Return the [x, y] coordinate for the center point of the cell that contains the specified text.  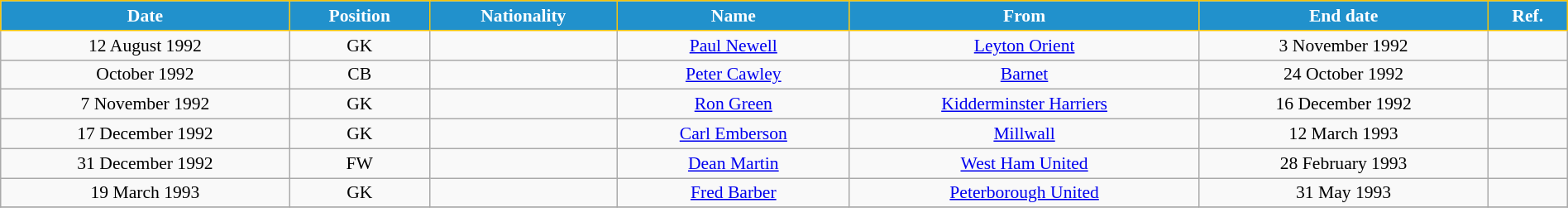
Fred Barber [733, 193]
Carl Emberson [733, 134]
17 December 1992 [146, 134]
28 February 1993 [1343, 163]
Paul Newell [733, 46]
16 December 1992 [1343, 104]
3 November 1992 [1343, 46]
Position [359, 16]
Leyton Orient [1024, 46]
Peterborough United [1024, 193]
12 March 1993 [1343, 134]
Barnet [1024, 75]
Ron Green [733, 104]
Dean Martin [733, 163]
Peter Cawley [733, 75]
Name [733, 16]
31 December 1992 [146, 163]
Ref. [1527, 16]
October 1992 [146, 75]
31 May 1993 [1343, 193]
Millwall [1024, 134]
West Ham United [1024, 163]
FW [359, 163]
7 November 1992 [146, 104]
24 October 1992 [1343, 75]
From [1024, 16]
Kidderminster Harriers [1024, 104]
End date [1343, 16]
Date [146, 16]
Nationality [523, 16]
19 March 1993 [146, 193]
12 August 1992 [146, 46]
CB [359, 75]
